Search for the cell housing the specified text and yield its (x, y) center coordinate. 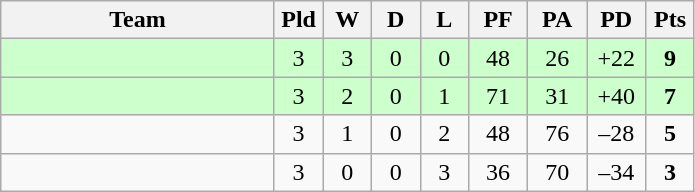
PA (558, 20)
+22 (616, 58)
71 (498, 96)
–28 (616, 134)
PD (616, 20)
+40 (616, 96)
7 (670, 96)
70 (558, 172)
W (348, 20)
PF (498, 20)
Pld (298, 20)
26 (558, 58)
36 (498, 172)
D (396, 20)
–34 (616, 172)
9 (670, 58)
76 (558, 134)
31 (558, 96)
Pts (670, 20)
Team (138, 20)
L (444, 20)
5 (670, 134)
